Detect which cell encompasses the target text, then output its [X, Y] center coordinate. 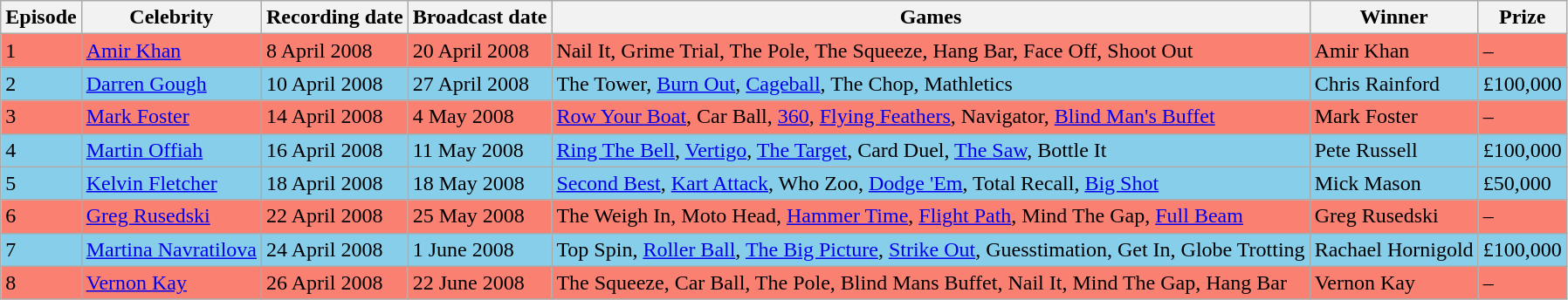
Winner [1393, 17]
Mick Mason [1393, 183]
4 May 2008 [480, 117]
18 April 2008 [335, 183]
Row Your Boat, Car Ball, 360, Flying Feathers, Navigator, Blind Man's Buffet [931, 117]
6 [41, 216]
20 April 2008 [480, 51]
The Tower, Burn Out, Cageball, The Chop, Mathletics [931, 84]
8 April 2008 [335, 51]
22 June 2008 [480, 283]
Rachael Hornigold [1393, 249]
Episode [41, 17]
1 [41, 51]
24 April 2008 [335, 249]
8 [41, 283]
Recording date [335, 17]
25 May 2008 [480, 216]
Celebrity [171, 17]
The Squeeze, Car Ball, The Pole, Blind Mans Buffet, Nail It, Mind The Gap, Hang Bar [931, 283]
Martin Offiah [171, 150]
4 [41, 150]
7 [41, 249]
11 May 2008 [480, 150]
Martina Navratilova [171, 249]
2 [41, 84]
Broadcast date [480, 17]
1 June 2008 [480, 249]
Pete Russell [1393, 150]
18 May 2008 [480, 183]
The Weigh In, Moto Head, Hammer Time, Flight Path, Mind The Gap, Full Beam [931, 216]
Games [931, 17]
Ring The Bell, Vertigo, The Target, Card Duel, The Saw, Bottle It [931, 150]
Nail It, Grime Trial, The Pole, The Squeeze, Hang Bar, Face Off, Shoot Out [931, 51]
14 April 2008 [335, 117]
10 April 2008 [335, 84]
26 April 2008 [335, 283]
27 April 2008 [480, 84]
3 [41, 117]
22 April 2008 [335, 216]
£50,000 [1523, 183]
Kelvin Fletcher [171, 183]
Prize [1523, 17]
16 April 2008 [335, 150]
Second Best, Kart Attack, Who Zoo, Dodge 'Em, Total Recall, Big Shot [931, 183]
Top Spin, Roller Ball, The Big Picture, Strike Out, Guesstimation, Get In, Globe Trotting [931, 249]
5 [41, 183]
Darren Gough [171, 84]
Chris Rainford [1393, 84]
